Search for the cell housing the specified text and yield its [x, y] center coordinate. 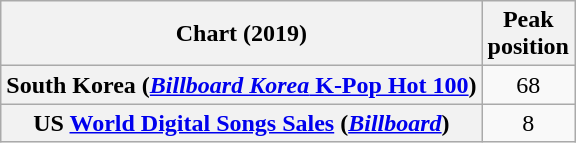
Peakposition [528, 34]
8 [528, 123]
68 [528, 85]
US World Digital Songs Sales (Billboard) [242, 123]
South Korea (Billboard Korea K-Pop Hot 100) [242, 85]
Chart (2019) [242, 34]
